Output the (X, Y) coordinate of the center of the cell containing the given text.  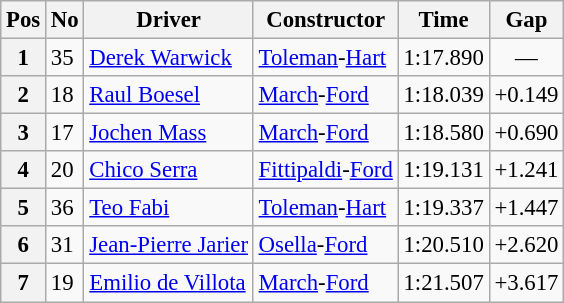
Chico Serra (168, 170)
4 (24, 170)
Osella-Ford (326, 245)
+3.617 (526, 283)
18 (65, 95)
1:18.039 (444, 95)
1:19.337 (444, 208)
1:21.507 (444, 283)
Raul Boesel (168, 95)
1:20.510 (444, 245)
31 (65, 245)
Jean-Pierre Jarier (168, 245)
Constructor (326, 20)
19 (65, 283)
+1.241 (526, 170)
+1.447 (526, 208)
Emilio de Villota (168, 283)
6 (24, 245)
1:18.580 (444, 133)
36 (65, 208)
1 (24, 58)
Gap (526, 20)
+0.149 (526, 95)
Driver (168, 20)
1:19.131 (444, 170)
2 (24, 95)
Jochen Mass (168, 133)
Pos (24, 20)
3 (24, 133)
7 (24, 283)
5 (24, 208)
No (65, 20)
Teo Fabi (168, 208)
— (526, 58)
Fittipaldi-Ford (326, 170)
+0.690 (526, 133)
Time (444, 20)
35 (65, 58)
1:17.890 (444, 58)
Derek Warwick (168, 58)
20 (65, 170)
+2.620 (526, 245)
17 (65, 133)
